Find where the given text appears and provide that cell's center as (X, Y) coordinate. 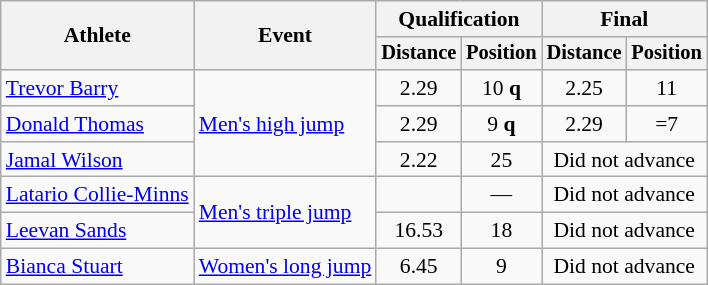
Final (624, 19)
Donald Thomas (98, 124)
Jamal Wilson (98, 160)
Athlete (98, 36)
25 (501, 160)
Leevan Sands (98, 231)
Bianca Stuart (98, 267)
=7 (666, 124)
Men's high jump (286, 124)
Qualification (458, 19)
— (501, 195)
9 (501, 267)
Latario Collie-Minns (98, 195)
2.22 (418, 160)
9 q (501, 124)
Women's long jump (286, 267)
6.45 (418, 267)
18 (501, 231)
16.53 (418, 231)
Men's triple jump (286, 212)
2.25 (584, 88)
Trevor Barry (98, 88)
Event (286, 36)
10 q (501, 88)
11 (666, 88)
